Return the [X, Y] coordinate for the center point of the cell that contains the specified text.  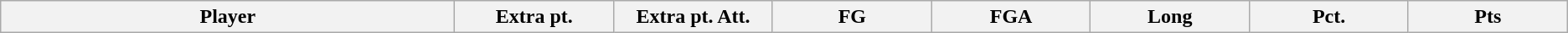
Extra pt. Att. [694, 17]
FGA [1011, 17]
Extra pt. [534, 17]
FG [852, 17]
Player [228, 17]
Pts [1488, 17]
Pct. [1329, 17]
Long [1170, 17]
